From the cell containing the given text, extract its center point as [X, Y] coordinate. 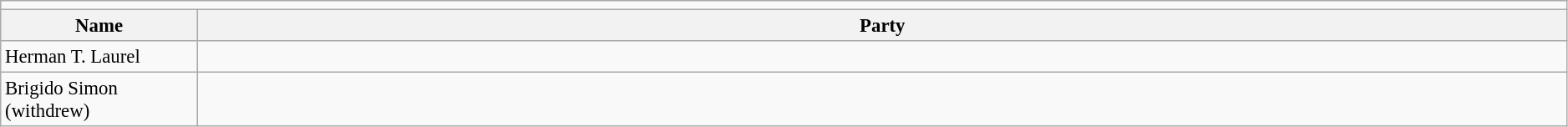
Brigido Simon (withdrew) [99, 100]
Party [882, 26]
Herman T. Laurel [99, 57]
Name [99, 26]
